Determine the (X, Y) coordinate at the center of the cell enclosing the given text.  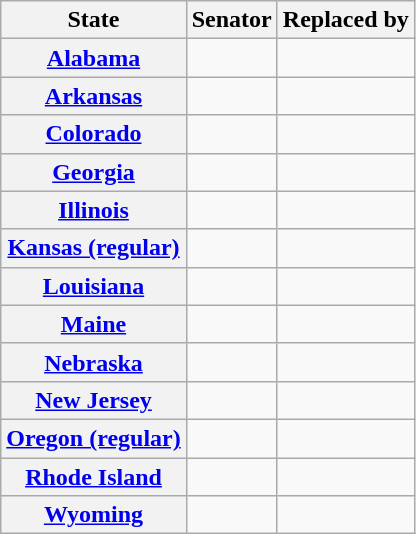
New Jersey (94, 400)
Oregon (regular) (94, 438)
Nebraska (94, 362)
Maine (94, 324)
Illinois (94, 210)
Wyoming (94, 515)
Replaced by (346, 20)
Senator (232, 20)
Alabama (94, 58)
State (94, 20)
Louisiana (94, 286)
Georgia (94, 172)
Colorado (94, 134)
Rhode Island (94, 477)
Kansas (regular) (94, 248)
Arkansas (94, 96)
